Return the (x, y) coordinate for the center point of the cell that contains the specified text.  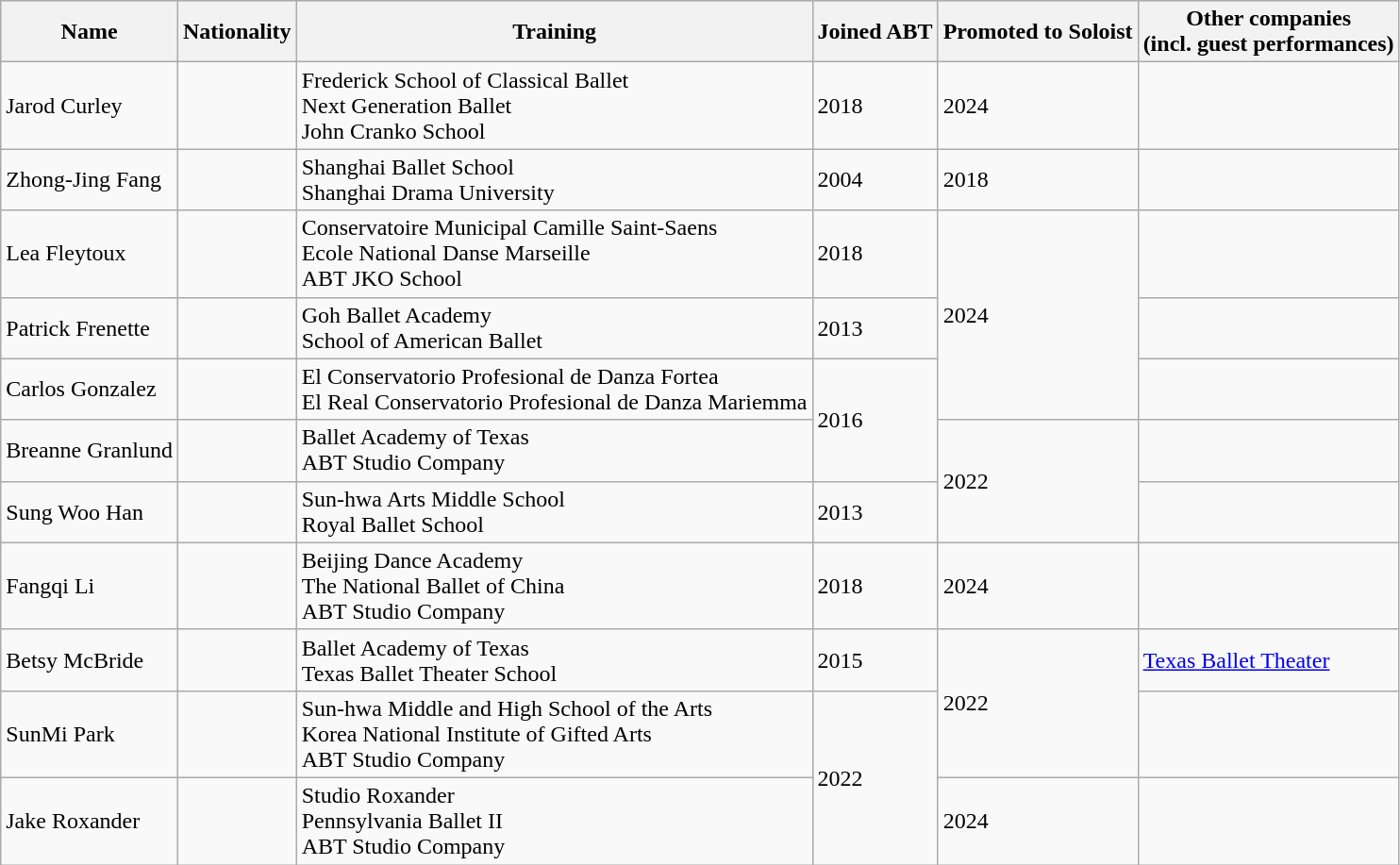
El Conservatorio Profesional de Danza ForteaEl Real Conservatorio Profesional de Danza Mariemma (555, 389)
Joined ABT (875, 32)
Other companies (incl. guest performances) (1268, 32)
Patrick Frenette (90, 328)
Betsy McBride (90, 660)
Zhong-Jing Fang (90, 179)
Ballet Academy of TexasABT Studio Company (555, 451)
2004 (875, 179)
Name (90, 32)
Beijing Dance AcademyThe National Ballet of ChinaABT Studio Company (555, 586)
2015 (875, 660)
Frederick School of Classical BalletNext Generation BalletJohn Cranko School (555, 106)
Breanne Granlund (90, 451)
Sun-hwa Arts Middle SchoolRoyal Ballet School (555, 511)
Fangqi Li (90, 586)
Goh Ballet AcademySchool of American Ballet (555, 328)
2016 (875, 420)
Sung Woo Han (90, 511)
Lea Fleytoux (90, 254)
Jake Roxander (90, 821)
Ballet Academy of TexasTexas Ballet Theater School (555, 660)
Sun-hwa Middle and High School of the ArtsKorea National Institute of Gifted ArtsABT Studio Company (555, 734)
Nationality (237, 32)
Jarod Curley (90, 106)
Shanghai Ballet SchoolShanghai Drama University (555, 179)
Promoted to Soloist (1038, 32)
Studio RoxanderPennsylvania Ballet IIABT Studio Company (555, 821)
Texas Ballet Theater (1268, 660)
Conservatoire Municipal Camille Saint-SaensEcole National Danse MarseilleABT JKO School (555, 254)
Training (555, 32)
SunMi Park (90, 734)
Carlos Gonzalez (90, 389)
